From the cell containing the given text, extract its center point as [x, y] coordinate. 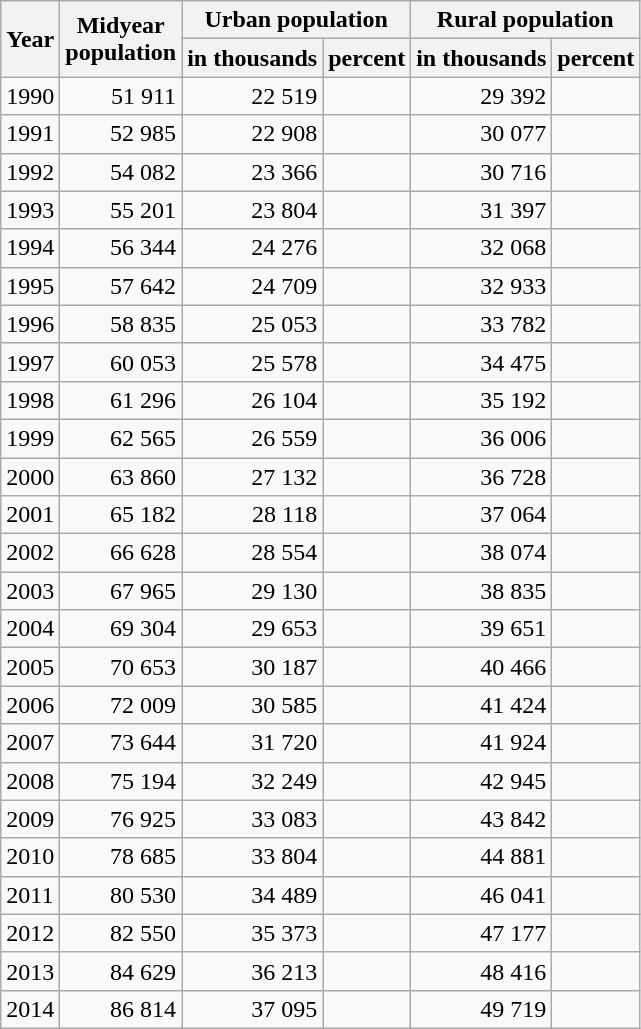
2013 [30, 971]
32 068 [482, 248]
2006 [30, 705]
37 064 [482, 515]
2005 [30, 667]
2009 [30, 819]
33 782 [482, 324]
66 628 [121, 553]
1990 [30, 96]
54 082 [121, 172]
34 489 [252, 895]
35 192 [482, 400]
2011 [30, 895]
2012 [30, 933]
42 945 [482, 781]
33 804 [252, 857]
80 530 [121, 895]
84 629 [121, 971]
24 709 [252, 286]
23 366 [252, 172]
1993 [30, 210]
1998 [30, 400]
22 908 [252, 134]
33 083 [252, 819]
47 177 [482, 933]
Year [30, 39]
76 925 [121, 819]
30 716 [482, 172]
41 424 [482, 705]
2002 [30, 553]
30 187 [252, 667]
78 685 [121, 857]
36 728 [482, 477]
31 397 [482, 210]
58 835 [121, 324]
29 653 [252, 629]
28 118 [252, 515]
82 550 [121, 933]
34 475 [482, 362]
1995 [30, 286]
1996 [30, 324]
37 095 [252, 1009]
67 965 [121, 591]
2000 [30, 477]
1997 [30, 362]
2004 [30, 629]
25 053 [252, 324]
1992 [30, 172]
55 201 [121, 210]
23 804 [252, 210]
30 077 [482, 134]
28 554 [252, 553]
31 720 [252, 743]
72 009 [121, 705]
32 933 [482, 286]
27 132 [252, 477]
57 642 [121, 286]
29 392 [482, 96]
38 074 [482, 553]
52 985 [121, 134]
49 719 [482, 1009]
73 644 [121, 743]
36 213 [252, 971]
75 194 [121, 781]
36 006 [482, 438]
1991 [30, 134]
62 565 [121, 438]
70 653 [121, 667]
41 924 [482, 743]
1999 [30, 438]
1994 [30, 248]
2014 [30, 1009]
Urban population [296, 20]
63 860 [121, 477]
22 519 [252, 96]
Midyearpopulation [121, 39]
Rural population [526, 20]
38 835 [482, 591]
44 881 [482, 857]
60 053 [121, 362]
2008 [30, 781]
2001 [30, 515]
56 344 [121, 248]
29 130 [252, 591]
30 585 [252, 705]
25 578 [252, 362]
86 814 [121, 1009]
2010 [30, 857]
65 182 [121, 515]
40 466 [482, 667]
24 276 [252, 248]
35 373 [252, 933]
26 104 [252, 400]
43 842 [482, 819]
61 296 [121, 400]
26 559 [252, 438]
48 416 [482, 971]
2007 [30, 743]
69 304 [121, 629]
2003 [30, 591]
46 041 [482, 895]
32 249 [252, 781]
51 911 [121, 96]
39 651 [482, 629]
